Provide the (x, y) coordinate of the cell's center where the given text is located.  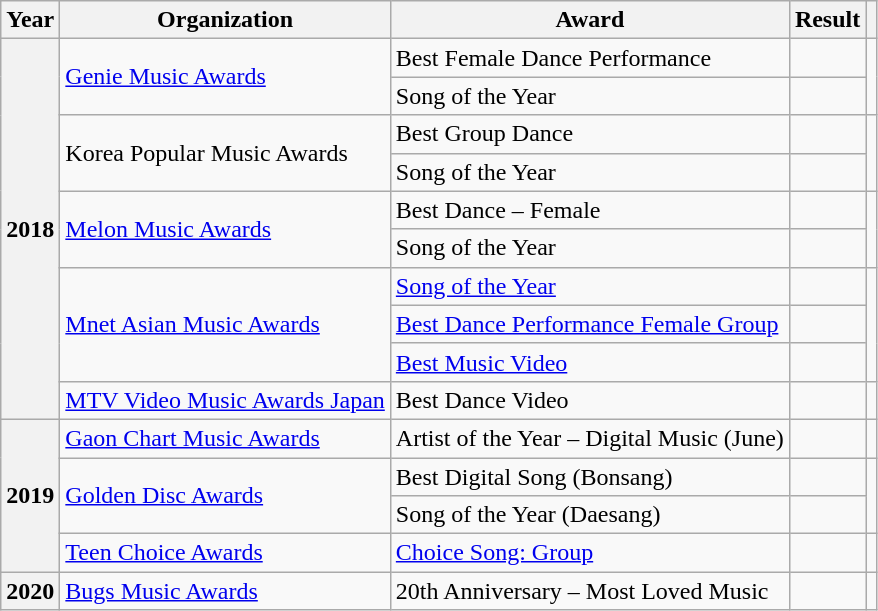
Best Dance – Female (590, 210)
Award (590, 20)
Best Female Dance Performance (590, 58)
Korea Popular Music Awards (226, 153)
Best Music Video (590, 362)
Genie Music Awards (226, 77)
Mnet Asian Music Awards (226, 324)
Gaon Chart Music Awards (226, 438)
Best Dance Video (590, 400)
Teen Choice Awards (226, 553)
Bugs Music Awards (226, 591)
2018 (30, 230)
2019 (30, 495)
Artist of the Year – Digital Music (June) (590, 438)
20th Anniversary – Most Loved Music (590, 591)
Golden Disc Awards (226, 496)
Song of the Year (Daesang) (590, 515)
Choice Song: Group (590, 553)
MTV Video Music Awards Japan (226, 400)
Best Digital Song (Bonsang) (590, 477)
Year (30, 20)
Result (827, 20)
Best Group Dance (590, 134)
2020 (30, 591)
Best Dance Performance Female Group (590, 324)
Melon Music Awards (226, 229)
Organization (226, 20)
